Pinpoint the cell where the given text exists, returning its (x, y) midpoint coordinate. 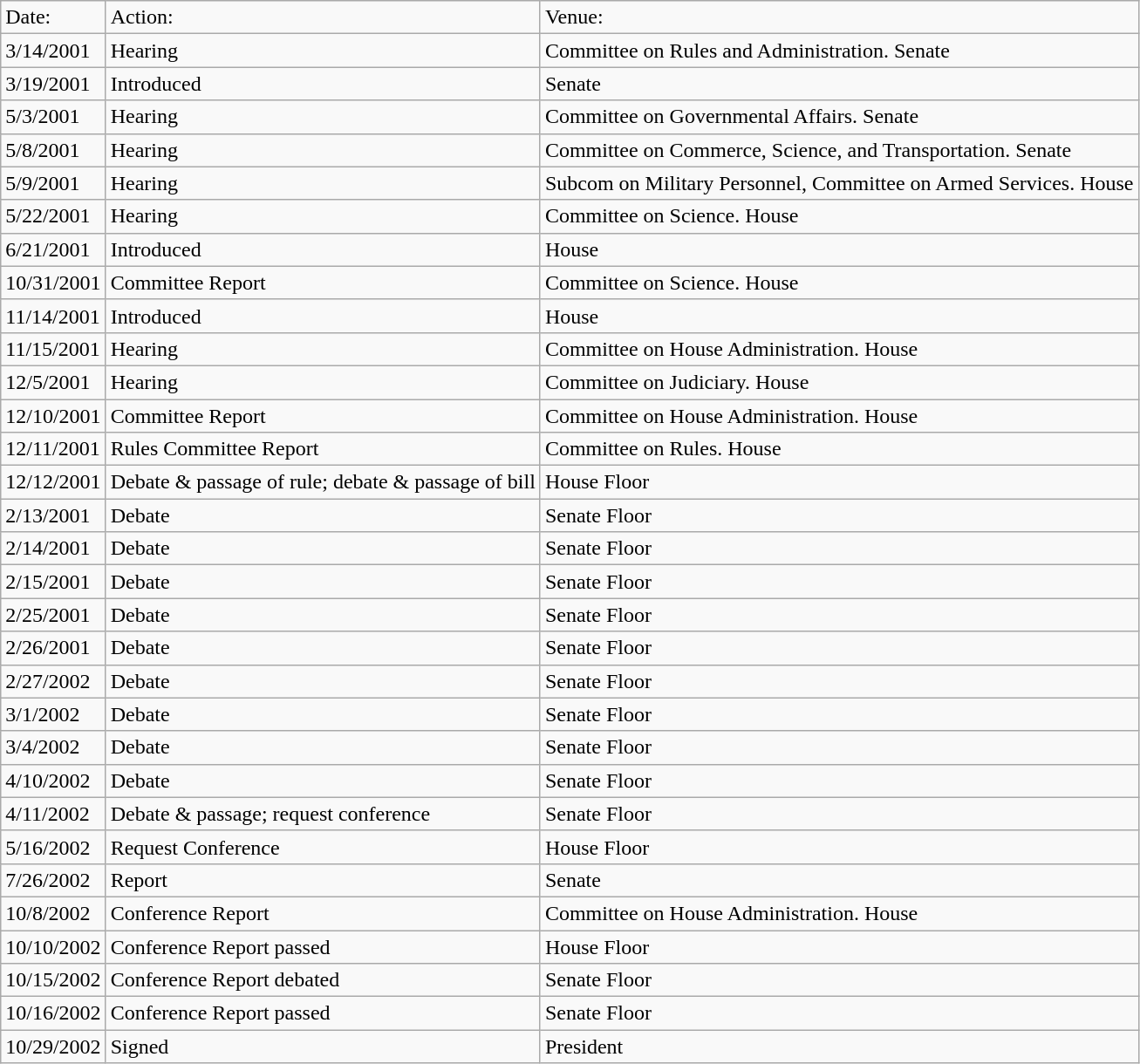
11/15/2001 (53, 349)
5/8/2001 (53, 150)
Committee on Rules and Administration. Senate (839, 51)
Request Conference (323, 847)
Debate & passage of rule; debate & passage of bill (323, 482)
5/16/2002 (53, 847)
5/22/2001 (53, 216)
President (839, 1047)
10/31/2001 (53, 283)
2/14/2001 (53, 549)
Committee on Governmental Affairs. Senate (839, 117)
4/11/2002 (53, 814)
Conference Report (323, 913)
Date: (53, 17)
12/10/2001 (53, 416)
3/4/2002 (53, 747)
2/15/2001 (53, 582)
Committee on Judiciary. House (839, 382)
6/21/2001 (53, 249)
2/25/2001 (53, 615)
12/12/2001 (53, 482)
4/10/2002 (53, 781)
11/14/2001 (53, 316)
5/9/2001 (53, 183)
10/10/2002 (53, 946)
2/27/2002 (53, 681)
2/26/2001 (53, 648)
5/3/2001 (53, 117)
Signed (323, 1047)
10/16/2002 (53, 1013)
12/5/2001 (53, 382)
10/29/2002 (53, 1047)
Subcom on Military Personnel, Committee on Armed Services. House (839, 183)
7/26/2002 (53, 880)
3/19/2001 (53, 84)
Committee on Commerce, Science, and Transportation. Senate (839, 150)
Debate & passage; request conference (323, 814)
Conference Report debated (323, 980)
3/14/2001 (53, 51)
10/15/2002 (53, 980)
Rules Committee Report (323, 449)
Venue: (839, 17)
12/11/2001 (53, 449)
3/1/2002 (53, 714)
Report (323, 880)
10/8/2002 (53, 913)
Committee on Rules. House (839, 449)
2/13/2001 (53, 515)
Action: (323, 17)
